Return (X, Y) of the center of cell containing provided text 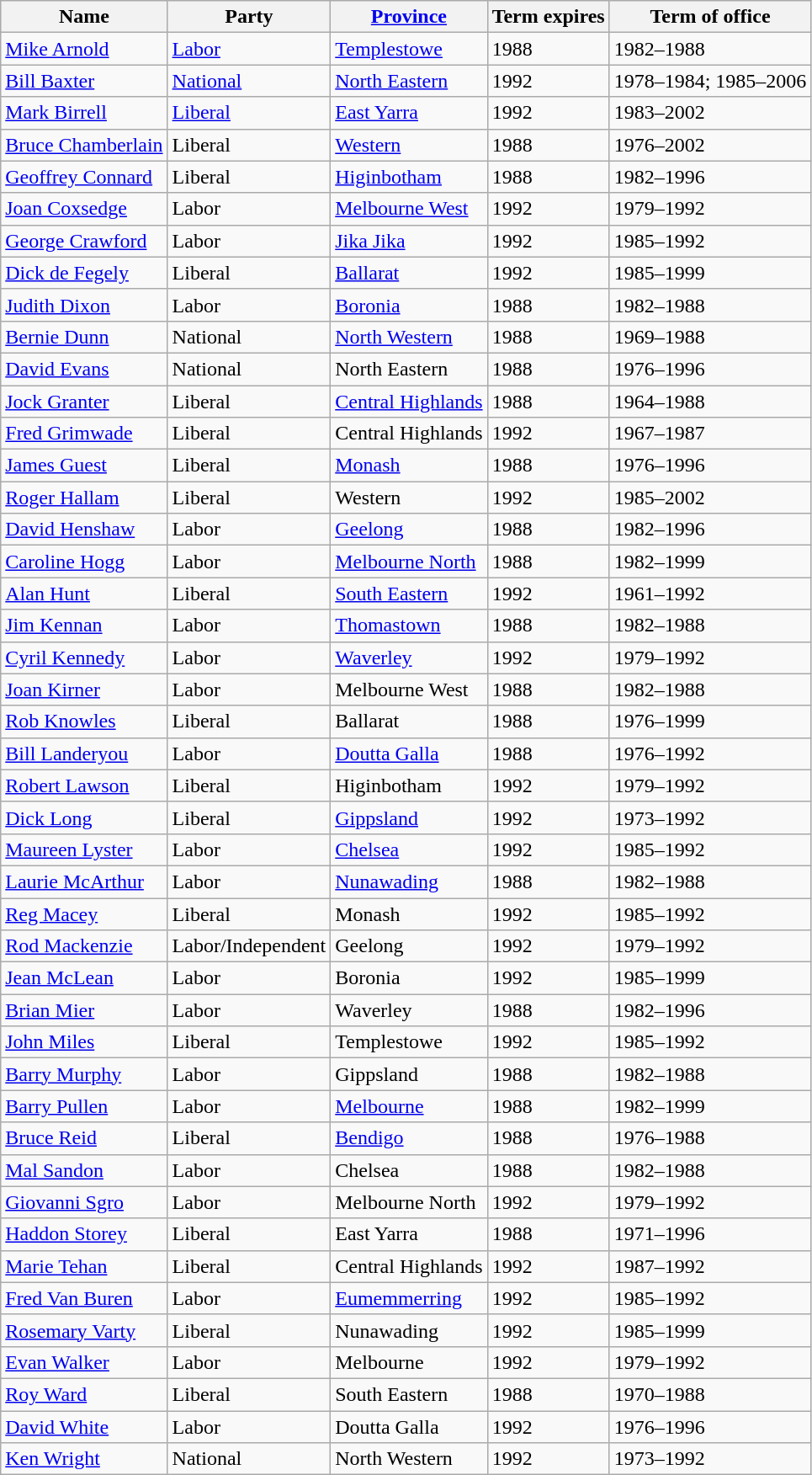
Dick de Fegely (84, 273)
Labor/Independent (249, 946)
Joan Kirner (84, 690)
Rosemary Varty (84, 1330)
1971–1996 (710, 1234)
Eumemmerring (409, 1298)
1978–1984; 1985–2006 (710, 81)
Roy Ward (84, 1394)
David Evans (84, 369)
Roger Hallam (84, 498)
Bill Landeryou (84, 753)
Cyril Kennedy (84, 658)
1976–2002 (710, 145)
Geoffrey Connard (84, 177)
Bruce Chamberlain (84, 145)
Judith Dixon (84, 305)
Reg Macey (84, 913)
James Guest (84, 466)
Fred Van Buren (84, 1298)
Evan Walker (84, 1362)
Ken Wright (84, 1459)
1970–1988 (710, 1394)
Rob Knowles (84, 722)
Term of office (710, 17)
Barry Pullen (84, 1106)
Jean McLean (84, 978)
Term expires (549, 17)
Mal Sandon (84, 1170)
Caroline Hogg (84, 562)
Thomastown (409, 626)
Haddon Storey (84, 1234)
Giovanni Sgro (84, 1202)
David Henshaw (84, 530)
1976–1992 (710, 753)
Dick Long (84, 817)
Name (84, 17)
1969–1988 (710, 337)
Robert Lawson (84, 785)
Barry Murphy (84, 1074)
Bernie Dunn (84, 337)
Jika Jika (409, 241)
David White (84, 1427)
1976–1988 (710, 1138)
Party (249, 17)
1985–2002 (710, 498)
Bill Baxter (84, 81)
Bendigo (409, 1138)
Jock Granter (84, 402)
1976–1999 (710, 722)
Maureen Lyster (84, 849)
Marie Tehan (84, 1266)
1983–2002 (710, 113)
1987–1992 (710, 1266)
George Crawford (84, 241)
Brian Mier (84, 1010)
Alan Hunt (84, 594)
Mark Birrell (84, 113)
Rod Mackenzie (84, 946)
Laurie McArthur (84, 881)
Fred Grimwade (84, 434)
Mike Arnold (84, 49)
1961–1992 (710, 594)
Bruce Reid (84, 1138)
Province (409, 17)
Joan Coxsedge (84, 209)
John Miles (84, 1042)
1964–1988 (710, 402)
Jim Kennan (84, 626)
1967–1987 (710, 434)
